Find where the given text appears and provide that cell's center as [X, Y] coordinate. 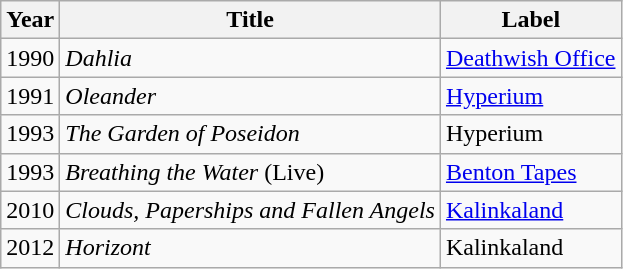
2010 [30, 210]
Year [30, 20]
Oleander [250, 96]
Benton Tapes [530, 172]
Breathing the Water (Live) [250, 172]
The Garden of Poseidon [250, 134]
Deathwish Office [530, 58]
Label [530, 20]
Dahlia [250, 58]
Horizont [250, 248]
2012 [30, 248]
1991 [30, 96]
1990 [30, 58]
Title [250, 20]
Clouds, Paperships and Fallen Angels [250, 210]
